For the text-containing cell, return its midpoint in (x, y) coordinate format. 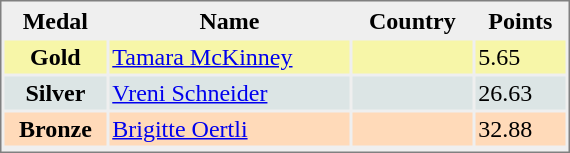
26.63 (520, 92)
Medal (55, 20)
Points (520, 20)
Gold (55, 56)
Tamara McKinney (229, 56)
Bronze (55, 128)
Vreni Schneider (229, 92)
Brigitte Oertli (229, 128)
Silver (55, 92)
5.65 (520, 56)
Country (413, 20)
32.88 (520, 128)
Name (229, 20)
